Find where the given text appears and provide that cell's center as [x, y] coordinate. 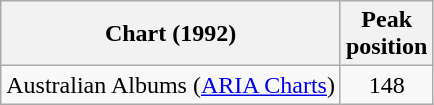
148 [386, 85]
Chart (1992) [171, 34]
Peak position [386, 34]
Australian Albums (ARIA Charts) [171, 85]
